Provide the [X, Y] coordinate of the cell's center where the given text is located.  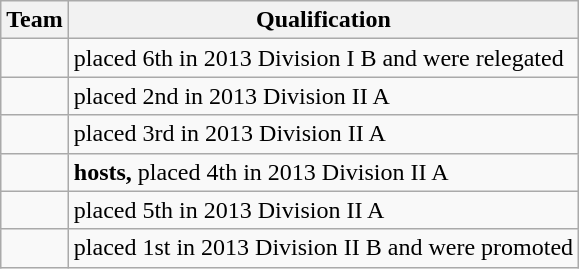
placed 2nd in 2013 Division II A [323, 96]
placed 5th in 2013 Division II A [323, 210]
hosts, placed 4th in 2013 Division II A [323, 172]
placed 1st in 2013 Division II B and were promoted [323, 248]
placed 3rd in 2013 Division II A [323, 134]
Team [35, 20]
placed 6th in 2013 Division I B and were relegated [323, 58]
Qualification [323, 20]
